Extract the (x, y) coordinate from the center of the cell holding the provided text.  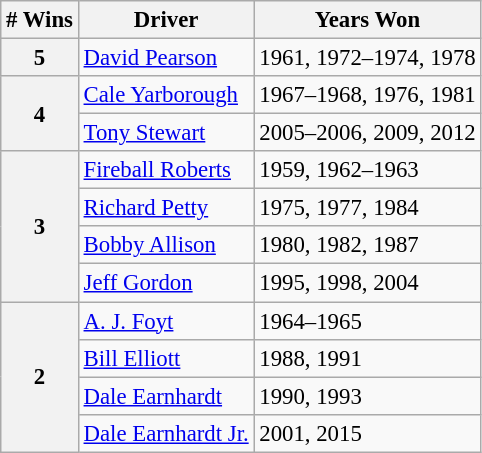
Tony Stewart (166, 133)
1980, 1982, 1987 (368, 245)
2001, 2015 (368, 433)
Dale Earnhardt Jr. (166, 433)
4 (40, 114)
Dale Earnhardt (166, 396)
3 (40, 226)
2005–2006, 2009, 2012 (368, 133)
5 (40, 58)
1990, 1993 (368, 396)
Driver (166, 20)
2 (40, 377)
1961, 1972–1974, 1978 (368, 58)
Bill Elliott (166, 358)
1995, 1998, 2004 (368, 283)
1975, 1977, 1984 (368, 208)
David Pearson (166, 58)
1964–1965 (368, 321)
Richard Petty (166, 208)
A. J. Foyt (166, 321)
Jeff Gordon (166, 283)
1959, 1962–1963 (368, 170)
1967–1968, 1976, 1981 (368, 95)
Years Won (368, 20)
# Wins (40, 20)
Cale Yarborough (166, 95)
1988, 1991 (368, 358)
Fireball Roberts (166, 170)
Bobby Allison (166, 245)
